Detect which cell encompasses the target text, then output its (x, y) center coordinate. 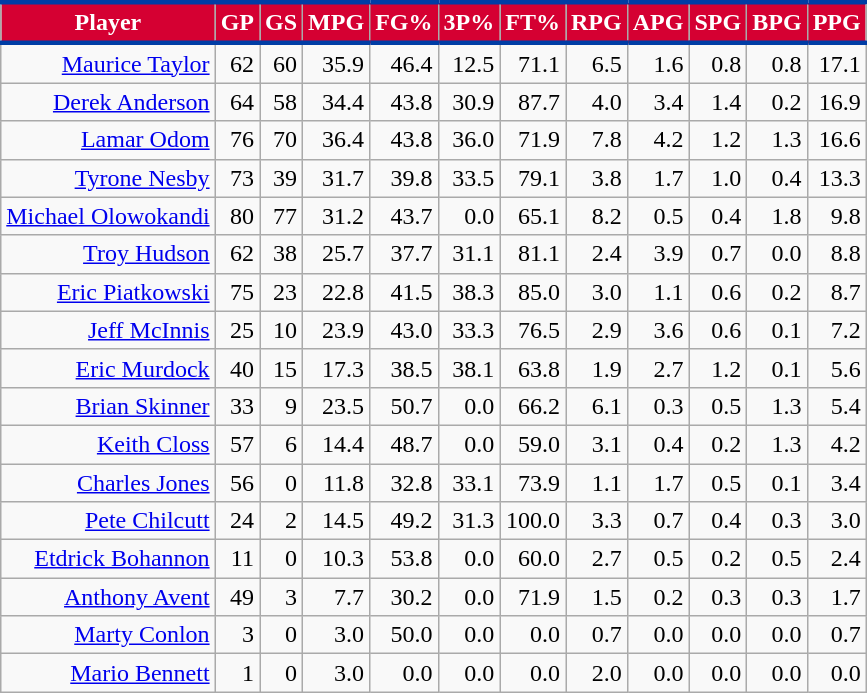
60.0 (533, 559)
56 (237, 483)
57 (237, 444)
31.3 (469, 521)
3P% (469, 22)
34.4 (336, 102)
50.0 (404, 635)
Tyrone Nesby (108, 178)
85.0 (533, 292)
16.6 (836, 140)
76 (237, 140)
2.0 (597, 673)
1.4 (718, 102)
Etdrick Bohannon (108, 559)
25.7 (336, 254)
35.9 (336, 63)
53.8 (404, 559)
BPG (777, 22)
39.8 (404, 178)
11.8 (336, 483)
38.3 (469, 292)
1 (237, 673)
33 (237, 406)
Troy Hudson (108, 254)
3.6 (658, 330)
75 (237, 292)
7.2 (836, 330)
SPG (718, 22)
Pete Chilcutt (108, 521)
15 (282, 368)
50.7 (404, 406)
PPG (836, 22)
6.1 (597, 406)
13.3 (836, 178)
22.8 (336, 292)
38 (282, 254)
5.6 (836, 368)
1.6 (658, 63)
60 (282, 63)
87.7 (533, 102)
Marty Conlon (108, 635)
Charles Jones (108, 483)
10.3 (336, 559)
100.0 (533, 521)
Michael Olowokandi (108, 216)
65.1 (533, 216)
48.7 (404, 444)
Eric Murdock (108, 368)
33.1 (469, 483)
8.2 (597, 216)
76.5 (533, 330)
23 (282, 292)
71.1 (533, 63)
3.8 (597, 178)
2 (282, 521)
10 (282, 330)
7.7 (336, 597)
77 (282, 216)
14.4 (336, 444)
30.2 (404, 597)
8.8 (836, 254)
63.8 (533, 368)
58 (282, 102)
40 (237, 368)
36.0 (469, 140)
36.4 (336, 140)
7.8 (597, 140)
Anthony Avent (108, 597)
1.0 (718, 178)
FT% (533, 22)
16.9 (836, 102)
11 (237, 559)
3.1 (597, 444)
6.5 (597, 63)
2.9 (597, 330)
41.5 (404, 292)
49.2 (404, 521)
38.5 (404, 368)
Mario Bennett (108, 673)
Brian Skinner (108, 406)
8.7 (836, 292)
9.8 (836, 216)
RPG (597, 22)
23.9 (336, 330)
4.0 (597, 102)
17.3 (336, 368)
49 (237, 597)
Player (108, 22)
MPG (336, 22)
30.9 (469, 102)
3.9 (658, 254)
FG% (404, 22)
38.1 (469, 368)
39 (282, 178)
79.1 (533, 178)
33.3 (469, 330)
32.8 (404, 483)
GS (282, 22)
73 (237, 178)
81.1 (533, 254)
Keith Closs (108, 444)
73.9 (533, 483)
Derek Anderson (108, 102)
66.2 (533, 406)
12.5 (469, 63)
31.2 (336, 216)
Eric Piatkowski (108, 292)
14.5 (336, 521)
24 (237, 521)
37.7 (404, 254)
GP (237, 22)
6 (282, 444)
46.4 (404, 63)
64 (237, 102)
70 (282, 140)
59.0 (533, 444)
43.0 (404, 330)
3.3 (597, 521)
1.5 (597, 597)
80 (237, 216)
31.7 (336, 178)
33.5 (469, 178)
1.9 (597, 368)
25 (237, 330)
1.8 (777, 216)
5.4 (836, 406)
9 (282, 406)
Jeff McInnis (108, 330)
Lamar Odom (108, 140)
43.7 (404, 216)
Maurice Taylor (108, 63)
APG (658, 22)
31.1 (469, 254)
17.1 (836, 63)
23.5 (336, 406)
